Capture the cell that displays the provided text and extract its (X, Y) central coordinate. 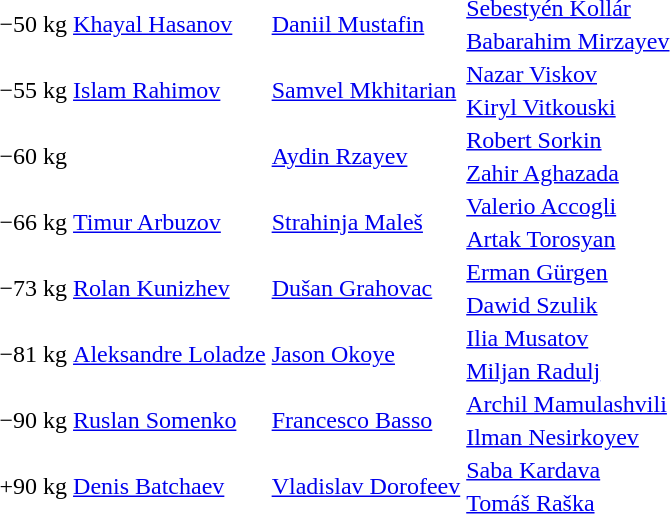
Strahinja Maleš (366, 222)
Dušan Grahovac (366, 288)
Aydin Rzayev (366, 156)
Ruslan Somenko (170, 420)
Aleksandre Loladze (170, 354)
Jason Okoye (366, 354)
Samvel Mkhitarian (366, 90)
Timur Arbuzov (170, 222)
Francesco Basso (366, 420)
Islam Rahimov (170, 90)
Rolan Kunizhev (170, 288)
